Return the [X, Y] coordinate for the center point of the cell that contains the specified text.  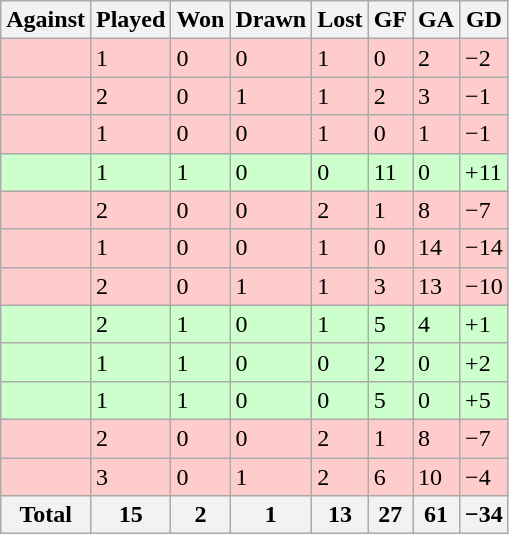
Played [130, 20]
Drawn [271, 20]
+5 [484, 400]
14 [436, 248]
Won [200, 20]
27 [390, 515]
15 [130, 515]
−4 [484, 477]
−34 [484, 515]
GD [484, 20]
4 [436, 324]
10 [436, 477]
+11 [484, 172]
−14 [484, 248]
Total [46, 515]
Against [46, 20]
Lost [340, 20]
6 [390, 477]
+2 [484, 362]
61 [436, 515]
GF [390, 20]
GA [436, 20]
11 [390, 172]
−10 [484, 286]
−2 [484, 58]
+1 [484, 324]
